Determine the [x, y] coordinate at the center of the cell enclosing the given text.  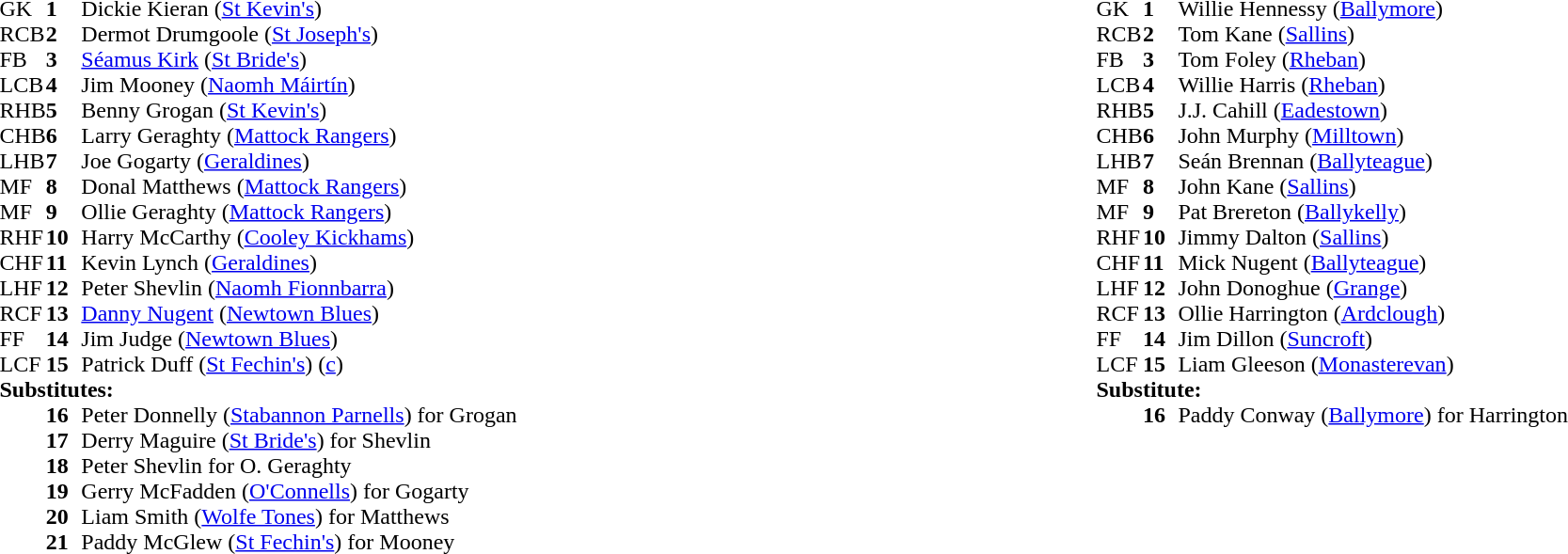
Benny Grogan (St Kevin's) [299, 111]
Pat Brereton (Ballykelly) [1373, 213]
Willie Harris (Rheban) [1373, 85]
Tom Kane (Sallins) [1373, 34]
Patrick Duff (St Fechin's) (c) [299, 365]
Jim Mooney (Naomh Máirtín) [299, 85]
Seán Brennan (Ballyteague) [1373, 162]
Danny Nugent (Newtown Blues) [299, 314]
Kevin Lynch (Geraldines) [299, 263]
Jim Judge (Newtown Blues) [299, 339]
Peter Shevlin for O. Geraghty [299, 467]
Jim Dillon (Suncroft) [1373, 339]
J.J. Cahill (Eadestown) [1373, 111]
Larry Geraghty (Mattock Rangers) [299, 135]
Liam Gleeson (Monasterevan) [1373, 365]
21 [64, 542]
Jimmy Dalton (Sallins) [1373, 237]
Derry Maguire (St Bride's) for Shevlin [299, 440]
Substitutes: [259, 389]
20 [64, 517]
Substitute: [1332, 389]
Paddy Conway (Ballymore) for Harrington [1373, 416]
John Murphy (Milltown) [1373, 135]
Gerry McFadden (O'Connells) for Gogarty [299, 491]
John Kane (Sallins) [1373, 186]
John Donoghue (Grange) [1373, 288]
Dermot Drumgoole (St Joseph's) [299, 34]
Joe Gogarty (Geraldines) [299, 162]
Paddy McGlew (St Fechin's) for Mooney [299, 542]
Séamus Kirk (St Bride's) [299, 60]
Peter Shevlin (Naomh Fionnbarra) [299, 288]
Liam Smith (Wolfe Tones) for Matthews [299, 517]
Ollie Geraghty (Mattock Rangers) [299, 213]
Ollie Harrington (Ardclough) [1373, 314]
Mick Nugent (Ballyteague) [1373, 263]
17 [64, 440]
Tom Foley (Rheban) [1373, 60]
19 [64, 491]
18 [64, 467]
Peter Donnelly (Stabannon Parnells) for Grogan [299, 416]
Harry McCarthy (Cooley Kickhams) [299, 237]
Donal Matthews (Mattock Rangers) [299, 186]
